Return the (x, y) coordinate for the center point of the cell that contains the specified text.  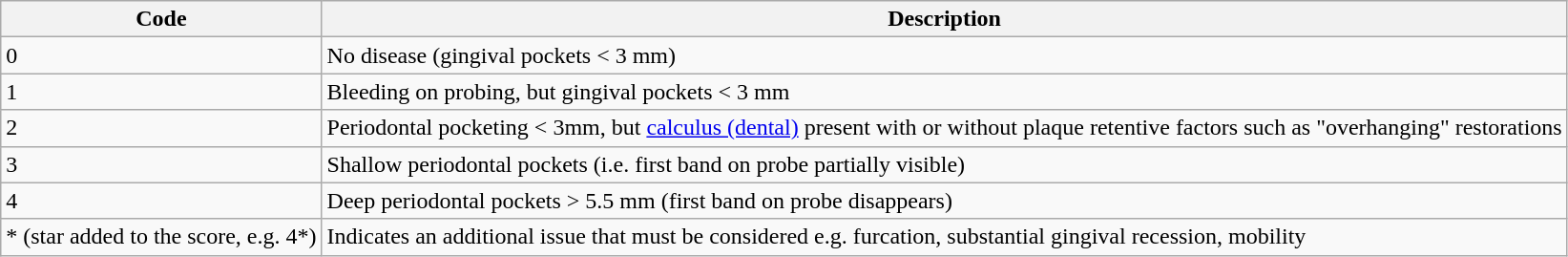
Shallow periodontal pockets (i.e. first band on probe partially visible) (945, 164)
No disease (gingival pockets < 3 mm) (945, 55)
Code (161, 19)
Indicates an additional issue that must be considered e.g. furcation, substantial gingival recession, mobility (945, 237)
4 (161, 201)
0 (161, 55)
Description (945, 19)
3 (161, 164)
* (star added to the score, e.g. 4*) (161, 237)
Bleeding on probing, but gingival pockets < 3 mm (945, 92)
Periodontal pocketing < 3mm, but calculus (dental) present with or without plaque retentive factors such as "overhanging" restorations (945, 128)
1 (161, 92)
Deep periodontal pockets > 5.5 mm (first band on probe disappears) (945, 201)
2 (161, 128)
